Find where the given text appears and provide that cell's center as (X, Y) coordinate. 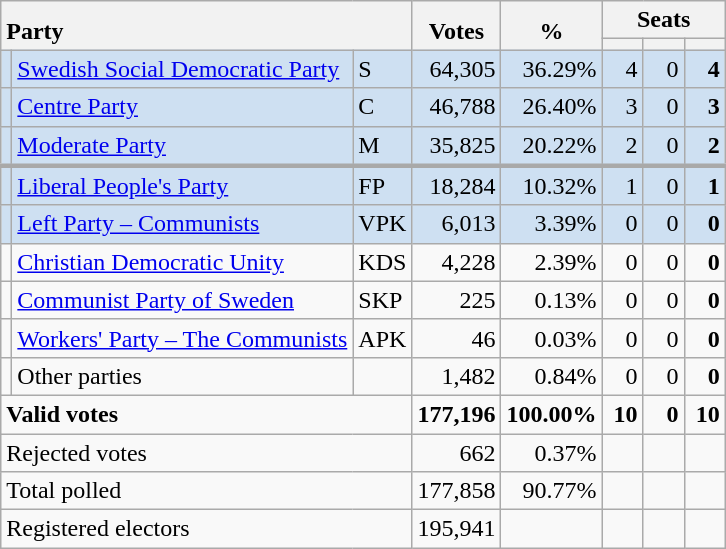
Seats (664, 20)
APK (382, 338)
Registered electors (206, 529)
Centre Party (182, 107)
10.32% (552, 186)
M (382, 146)
26.40% (552, 107)
Liberal People's Party (182, 186)
Party (206, 26)
46 (456, 338)
C (382, 107)
Moderate Party (182, 146)
Left Party – Communists (182, 224)
177,196 (456, 414)
46,788 (456, 107)
KDS (382, 262)
36.29% (552, 69)
90.77% (552, 491)
18,284 (456, 186)
0.84% (552, 376)
662 (456, 453)
0.03% (552, 338)
% (552, 26)
35,825 (456, 146)
Christian Democratic Unity (182, 262)
Total polled (206, 491)
177,858 (456, 491)
Communist Party of Sweden (182, 300)
225 (456, 300)
FP (382, 186)
2.39% (552, 262)
100.00% (552, 414)
3.39% (552, 224)
0.13% (552, 300)
6,013 (456, 224)
Valid votes (206, 414)
195,941 (456, 529)
Other parties (182, 376)
64,305 (456, 69)
0.37% (552, 453)
Swedish Social Democratic Party (182, 69)
VPK (382, 224)
1,482 (456, 376)
Rejected votes (206, 453)
20.22% (552, 146)
S (382, 69)
Votes (456, 26)
4,228 (456, 262)
Workers' Party – The Communists (182, 338)
SKP (382, 300)
